Capture the cell that displays the provided text and extract its [x, y] central coordinate. 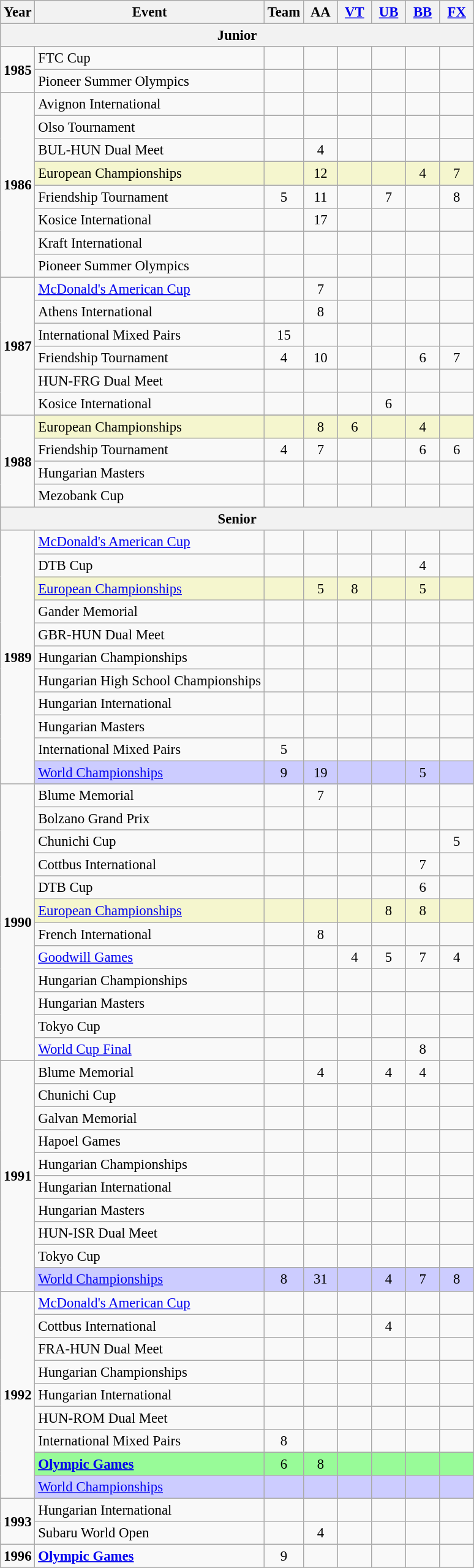
VT [355, 12]
Hapoel Games [149, 1141]
Kraft International [149, 243]
BUL-HUN Dual Meet [149, 150]
World Cup Final [149, 1049]
BB [423, 12]
Junior [238, 36]
15 [284, 335]
1990 [18, 922]
HUN-ROM Dual Meet [149, 1418]
FTC Cup [149, 58]
Subaru World Open [149, 1533]
19 [321, 773]
1996 [18, 1556]
HUN-ISR Dual Meet [149, 1233]
French International [149, 934]
1989 [18, 658]
UB [389, 12]
FX [457, 12]
Avignon International [149, 104]
1987 [18, 346]
Year [18, 12]
Bolzano Grand Prix [149, 819]
Team [284, 12]
10 [321, 358]
1993 [18, 1521]
GBR-HUN Dual Meet [149, 634]
31 [321, 1280]
12 [321, 173]
11 [321, 197]
Event [149, 12]
17 [321, 219]
Olso Tournament [149, 127]
FRA-HUN Dual Meet [149, 1349]
Goodwill Games [149, 957]
Gander Memorial [149, 611]
1991 [18, 1176]
Mezobank Cup [149, 496]
Athens International [149, 312]
1988 [18, 462]
AA [321, 12]
Senior [238, 519]
HUN-FRG Dual Meet [149, 381]
Galvan Memorial [149, 1118]
Hungarian High School Championships [149, 680]
1985 [18, 70]
1992 [18, 1395]
1986 [18, 185]
